Find where the given text appears and provide that cell's center as (x, y) coordinate. 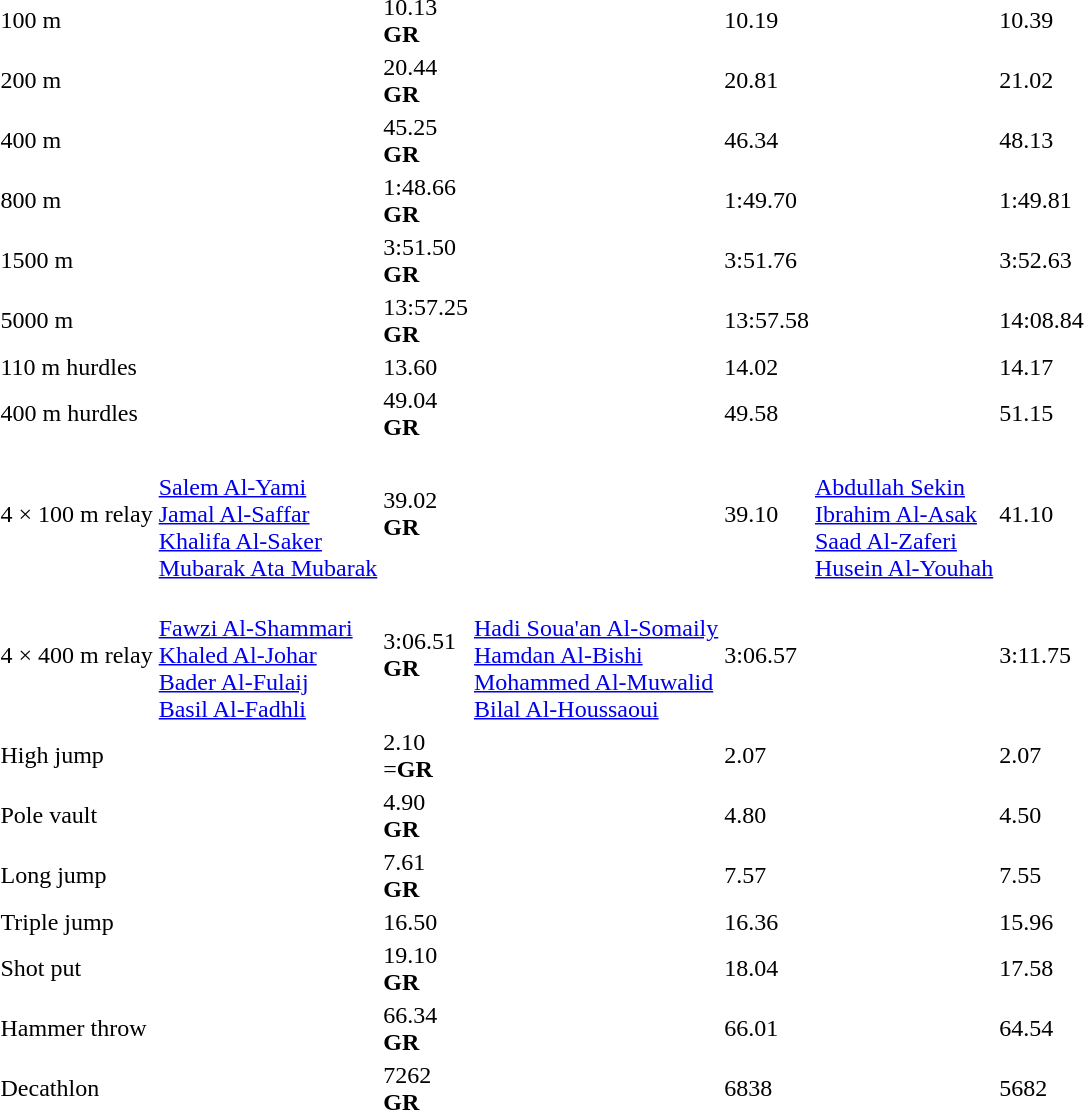
13:57.58 (767, 320)
Hadi Soua'an Al-SomailyHamdan Al-BishiMohammed Al-MuwalidBilal Al-Houssaoui (596, 655)
66.01 (767, 1028)
13.60 (426, 367)
Salem Al-YamiJamal Al-SaffarKhalifa Al-SakerMubarak Ata Mubarak (268, 514)
4.80 (767, 816)
45.25GR (426, 140)
1:48.66GR (426, 200)
4.90GR (426, 816)
1:49.70 (767, 200)
39.02GR (426, 514)
14.02 (767, 367)
16.36 (767, 922)
2.07 (767, 756)
18.04 (767, 968)
39.10 (767, 514)
7.57 (767, 876)
2.10=GR (426, 756)
66.34GR (426, 1028)
16.50 (426, 922)
3:06.57 (767, 655)
3:51.50GR (426, 260)
46.34 (767, 140)
13:57.25GR (426, 320)
Fawzi Al-ShammariKhaled Al-JoharBader Al-FulaijBasil Al-Fadhli (268, 655)
Abdullah SekinIbrahim Al-AsakSaad Al-ZaferiHusein Al-Youhah (904, 514)
20.44GR (426, 80)
49.58 (767, 414)
49.04GR (426, 414)
19.10GR (426, 968)
20.81 (767, 80)
7.61GR (426, 876)
3:06.51GR (426, 655)
3:51.76 (767, 260)
